Determine the (x, y) coordinate at the center of the cell enclosing the given text.  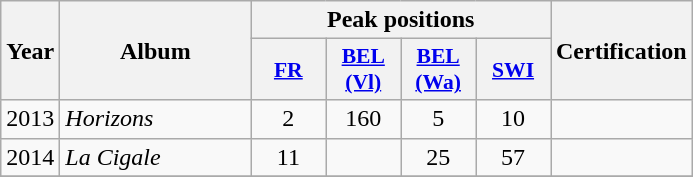
25 (438, 157)
BEL (Wa) (438, 70)
11 (288, 157)
Album (156, 50)
2 (288, 119)
160 (364, 119)
Year (30, 50)
10 (514, 119)
Horizons (156, 119)
Peak positions (401, 20)
Certification (621, 50)
La Cigale (156, 157)
2014 (30, 157)
5 (438, 119)
57 (514, 157)
FR (288, 70)
2013 (30, 119)
SWI (514, 70)
BEL (Vl) (364, 70)
